Pinpoint the cell where the given text exists, returning its (X, Y) midpoint coordinate. 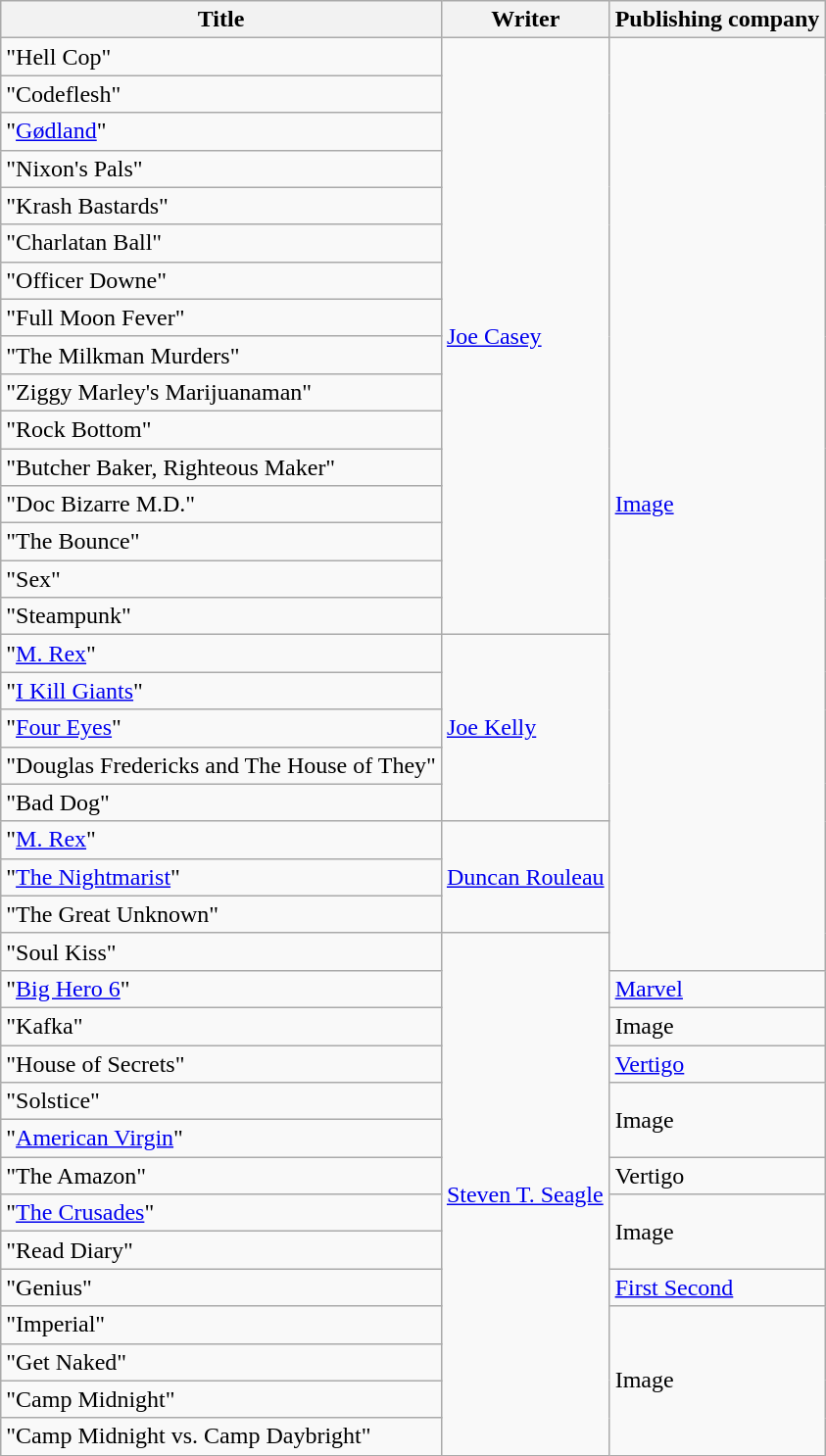
"The Crusades" (221, 1213)
Marvel (717, 989)
"Nixon's Pals" (221, 169)
"The Amazon" (221, 1176)
"Douglas Fredericks and The House of They" (221, 765)
"Bad Dog" (221, 802)
"Codeflesh" (221, 94)
Writer (525, 20)
"Full Moon Fever" (221, 317)
First Second (717, 1287)
"Solstice" (221, 1101)
"Ziggy Marley's Marijuanaman" (221, 392)
"Butcher Baker, Righteous Maker" (221, 467)
"Officer Downe" (221, 280)
"Rock Bottom" (221, 429)
"Genius" (221, 1287)
"Doc Bizarre M.D." (221, 505)
"Read Diary" (221, 1250)
"Camp Midnight" (221, 1399)
Publishing company (717, 20)
"The Nightmarist" (221, 877)
Joe Kelly (525, 728)
"Get Naked" (221, 1362)
"Kafka" (221, 1026)
Title (221, 20)
"Soul Kiss" (221, 951)
"Sex" (221, 579)
"American Virgin" (221, 1139)
Steven T. Seagle (525, 1193)
"Camp Midnight vs. Camp Daybright" (221, 1436)
"The Great Unknown" (221, 914)
"Krash Bastards" (221, 206)
Duncan Rouleau (525, 877)
"Gødland" (221, 131)
"Hell Cop" (221, 57)
"Four Eyes" (221, 728)
"The Bounce" (221, 542)
"Charlatan Ball" (221, 243)
"Imperial" (221, 1325)
"House of Secrets" (221, 1063)
"I Kill Giants" (221, 691)
"Steampunk" (221, 616)
"The Milkman Murders" (221, 355)
"Big Hero 6" (221, 989)
Joe Casey (525, 337)
